Determine the [X, Y] coordinate at the center of the cell enclosing the given text.  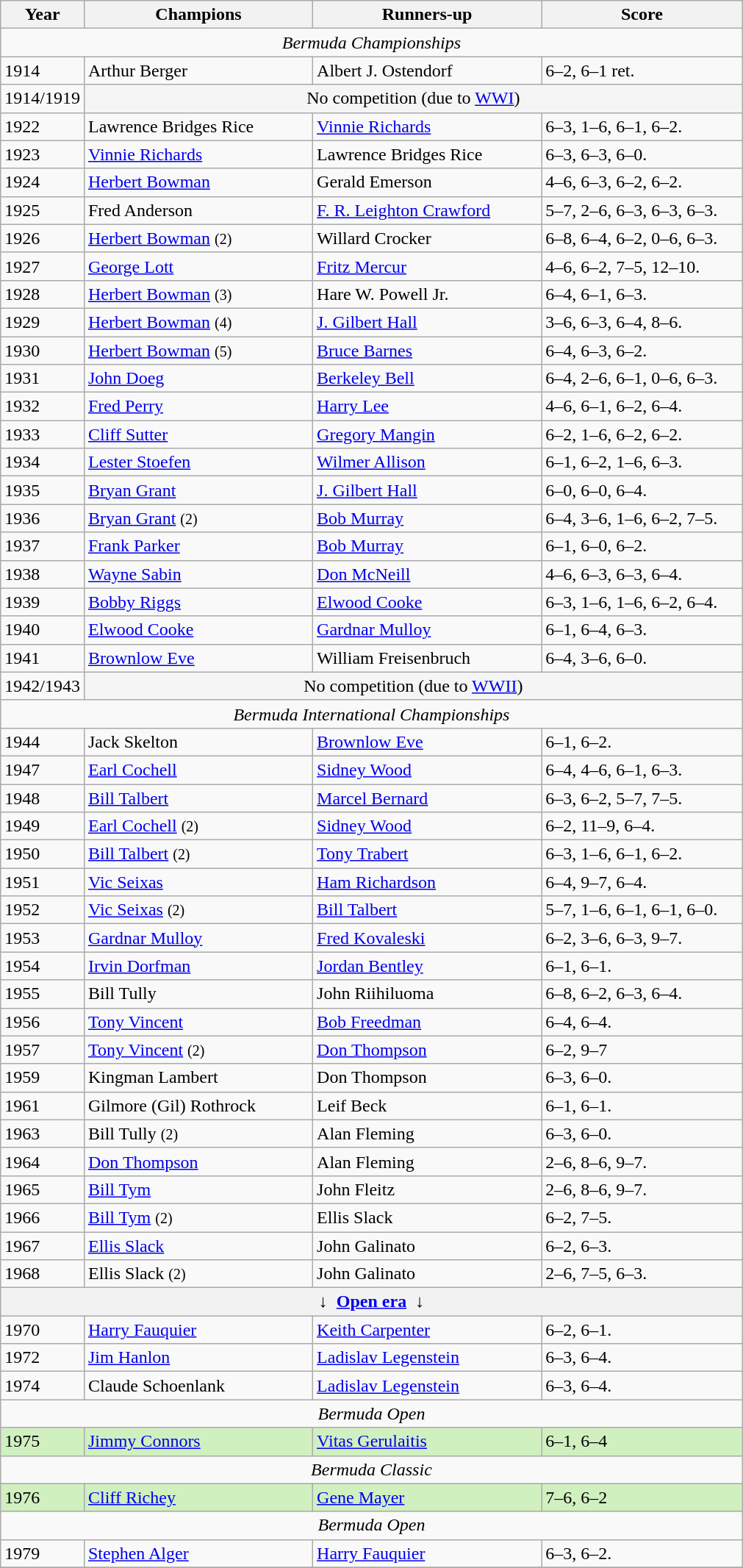
Bermuda Championships [372, 43]
Bryan Grant (2) [198, 518]
Fred Kovaleski [428, 938]
1970 [43, 1330]
6–3, 1–6, 1–6, 6–2, 6–4. [642, 602]
1950 [43, 854]
↓ Open era ↓ [372, 1302]
1929 [43, 322]
1961 [43, 1106]
6–2, 1–6, 6–2, 6–2. [642, 434]
1967 [43, 1246]
Jack Skelton [198, 742]
1934 [43, 462]
1972 [43, 1358]
Tony Trabert [428, 854]
1959 [43, 1078]
Hare W. Powell Jr. [428, 294]
1956 [43, 1022]
Bill Talbert (2) [198, 854]
1965 [43, 1189]
1979 [43, 1553]
Marcel Bernard [428, 798]
Gregory Mangin [428, 434]
Bruce Barnes [428, 351]
1954 [43, 966]
Score [642, 15]
Wilmer Allison [428, 462]
Tony Vincent [198, 1022]
1931 [43, 379]
6–2, 9–7 [642, 1050]
1935 [43, 490]
1975 [43, 1442]
Willard Crocker [428, 238]
4–6, 6–3, 6–2, 6–2. [642, 182]
6–3, 6–3, 6–0. [642, 154]
6–1, 6–0, 6–2. [642, 546]
6–3, 6–2, 5–7, 7–5. [642, 798]
Herbert Bowman (3) [198, 294]
7–6, 6–2 [642, 1497]
6–4, 6–4. [642, 1022]
6–4, 6–3, 6–2. [642, 351]
6–2, 6–1 ret. [642, 71]
No competition (due to WWII) [413, 686]
Bill Tully (2) [198, 1134]
Bobby Riggs [198, 602]
6–1, 6–4 [642, 1442]
1925 [43, 210]
Vic Seixas [198, 882]
Gerald Emerson [428, 182]
6–8, 6–2, 6–3, 6–4. [642, 994]
6–2, 6–1. [642, 1330]
6–4, 3–6, 1–6, 6–2, 7–5. [642, 518]
1949 [43, 826]
5–7, 2–6, 6–3, 6–3, 6–3. [642, 210]
1914/1919 [43, 99]
Vitas Gerulaitis [428, 1442]
Keith Carpenter [428, 1330]
Berkeley Bell [428, 379]
Jimmy Connors [198, 1442]
1941 [43, 658]
Ellis Slack (2) [198, 1274]
Kingman Lambert [198, 1078]
1944 [43, 742]
Arthur Berger [198, 71]
1953 [43, 938]
John Riihiluoma [428, 994]
Herbert Bowman (4) [198, 322]
1928 [43, 294]
Earl Cochell (2) [198, 826]
1955 [43, 994]
No competition (due to WWI) [413, 99]
Fred Anderson [198, 210]
Don McNeill [428, 574]
Vic Seixas (2) [198, 910]
1952 [43, 910]
6–1, 6–2, 1–6, 6–3. [642, 462]
F. R. Leighton Crawford [428, 210]
6–2, 11–9, 6–4. [642, 826]
Bill Tully [198, 994]
1974 [43, 1386]
1939 [43, 602]
Bob Freedman [428, 1022]
Cliff Richey [198, 1497]
Stephen Alger [198, 1553]
6–0, 6–0, 6–4. [642, 490]
Herbert Bowman (2) [198, 238]
6–4, 9–7, 6–4. [642, 882]
6–2, 6–3. [642, 1246]
Bill Tym [198, 1189]
6–8, 6–4, 6–2, 0–6, 6–3. [642, 238]
1964 [43, 1161]
1948 [43, 798]
1930 [43, 351]
1924 [43, 182]
Irvin Dorfman [198, 966]
Tony Vincent (2) [198, 1050]
Wayne Sabin [198, 574]
Champions [198, 15]
1936 [43, 518]
Bill Tym (2) [198, 1217]
Claude Schoenlank [198, 1386]
5–7, 1–6, 6–1, 6–1, 6–0. [642, 910]
6–2, 7–5. [642, 1217]
6–1, 6–2. [642, 742]
6–4, 3–6, 6–0. [642, 658]
1968 [43, 1274]
1957 [43, 1050]
William Freisenbruch [428, 658]
Bermuda Classic [372, 1469]
1923 [43, 154]
Gene Mayer [428, 1497]
6–1, 6–4, 6–3. [642, 630]
1926 [43, 238]
Jordan Bentley [428, 966]
Fred Perry [198, 407]
Year [43, 15]
1922 [43, 126]
1940 [43, 630]
2–6, 7–5, 6–3. [642, 1274]
1966 [43, 1217]
Lester Stoefen [198, 462]
Gilmore (Gil) Rothrock [198, 1106]
Earl Cochell [198, 770]
Jim Hanlon [198, 1358]
Albert J. Ostendorf [428, 71]
6–4, 4–6, 6–1, 6–3. [642, 770]
4–6, 6–3, 6–3, 6–4. [642, 574]
Fritz Mercur [428, 266]
1937 [43, 546]
6–3, 6–2. [642, 1553]
1933 [43, 434]
1927 [43, 266]
1951 [43, 882]
Runners-up [428, 15]
Leif Beck [428, 1106]
Frank Parker [198, 546]
4–6, 6–1, 6–2, 6–4. [642, 407]
4–6, 6–2, 7–5, 12–10. [642, 266]
Harry Lee [428, 407]
6–4, 2–6, 6–1, 0–6, 6–3. [642, 379]
1947 [43, 770]
John Doeg [198, 379]
1938 [43, 574]
1914 [43, 71]
George Lott [198, 266]
1942/1943 [43, 686]
6–4, 6–1, 6–3. [642, 294]
John Fleitz [428, 1189]
6–2, 3–6, 6–3, 9–7. [642, 938]
Herbert Bowman [198, 182]
1932 [43, 407]
Bryan Grant [198, 490]
Bermuda International Championships [372, 714]
1963 [43, 1134]
3–6, 6–3, 6–4, 8–6. [642, 322]
1976 [43, 1497]
Herbert Bowman (5) [198, 351]
Cliff Sutter [198, 434]
Ham Richardson [428, 882]
